Detect which cell encompasses the target text, then output its [x, y] center coordinate. 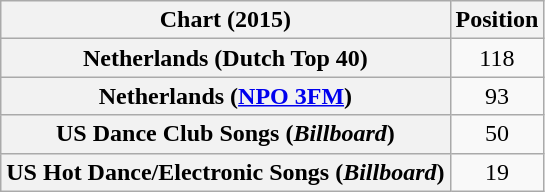
Netherlands (Dutch Top 40) [226, 58]
50 [497, 134]
Position [497, 20]
93 [497, 96]
19 [497, 172]
US Dance Club Songs (Billboard) [226, 134]
US Hot Dance/Electronic Songs (Billboard) [226, 172]
Netherlands (NPO 3FM) [226, 96]
118 [497, 58]
Chart (2015) [226, 20]
